Return [x, y] of the center of cell containing provided text 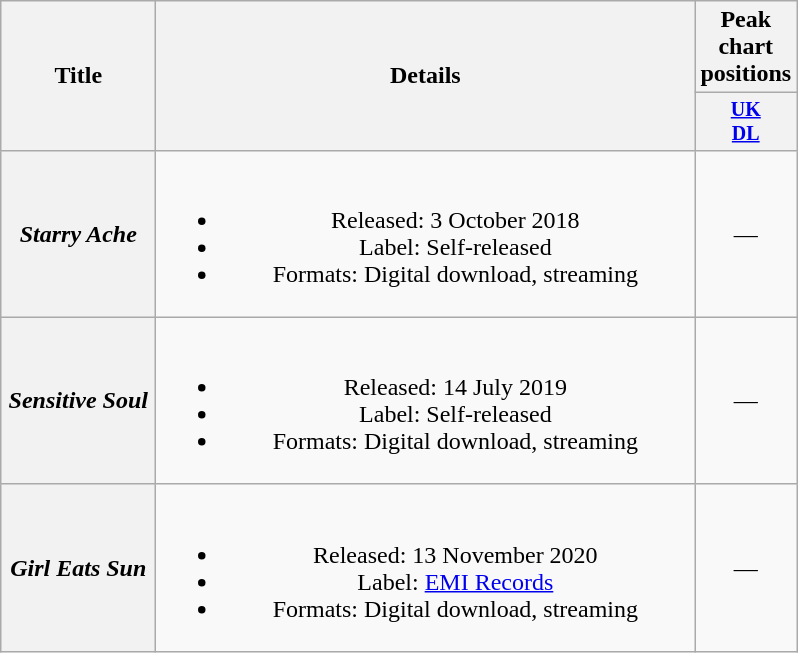
Released: 14 July 2019Label: Self-releasedFormats: Digital download, streaming [426, 400]
Girl Eats Sun [78, 568]
UKDL [746, 122]
Starry Ache [78, 234]
Released: 3 October 2018Label: Self-releasedFormats: Digital download, streaming [426, 234]
Peak chart positions [746, 47]
Released: 13 November 2020Label: EMI RecordsFormats: Digital download, streaming [426, 568]
Details [426, 76]
Title [78, 76]
Sensitive Soul [78, 400]
